Scan for the cell matching the given text and deliver its [x, y] coordinate at center. 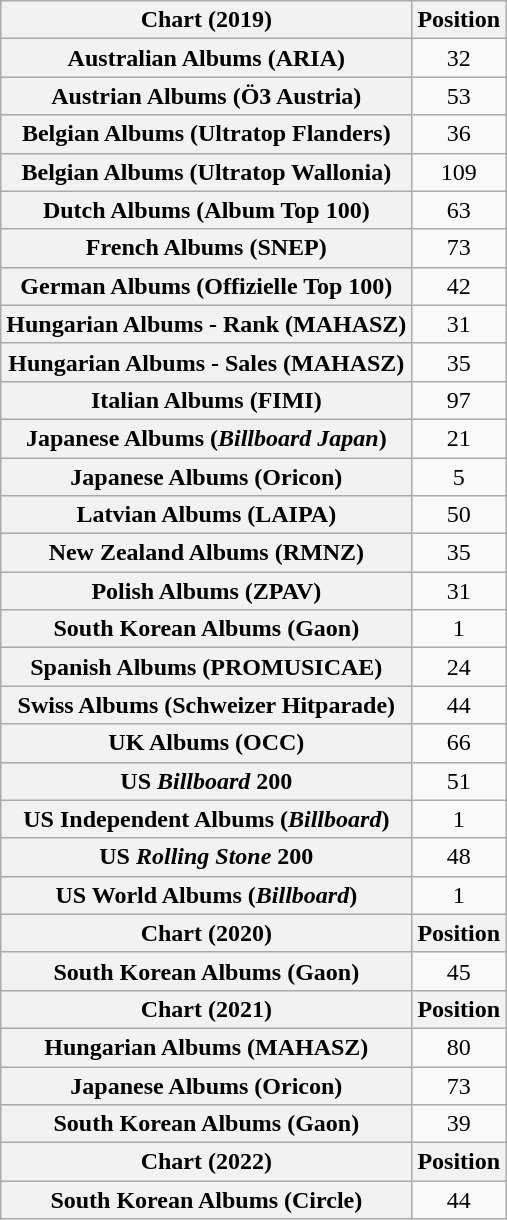
Polish Albums (ZPAV) [206, 591]
36 [459, 134]
Chart (2019) [206, 20]
80 [459, 1047]
51 [459, 781]
97 [459, 400]
Swiss Albums (Schweizer Hitparade) [206, 705]
109 [459, 172]
New Zealand Albums (RMNZ) [206, 553]
Chart (2021) [206, 1009]
32 [459, 58]
Hungarian Albums (MAHASZ) [206, 1047]
24 [459, 667]
Chart (2020) [206, 933]
South Korean Albums (Circle) [206, 1200]
Chart (2022) [206, 1162]
Hungarian Albums - Sales (MAHASZ) [206, 362]
French Albums (SNEP) [206, 248]
Dutch Albums (Album Top 100) [206, 210]
Italian Albums (FIMI) [206, 400]
US Rolling Stone 200 [206, 857]
Hungarian Albums - Rank (MAHASZ) [206, 324]
53 [459, 96]
Spanish Albums (PROMUSICAE) [206, 667]
21 [459, 438]
German Albums (Offizielle Top 100) [206, 286]
48 [459, 857]
63 [459, 210]
US Independent Albums (Billboard) [206, 819]
Austrian Albums (Ö3 Austria) [206, 96]
66 [459, 743]
42 [459, 286]
50 [459, 515]
UK Albums (OCC) [206, 743]
39 [459, 1124]
Japanese Albums (Billboard Japan) [206, 438]
5 [459, 477]
US World Albums (Billboard) [206, 895]
Latvian Albums (LAIPA) [206, 515]
45 [459, 971]
Belgian Albums (Ultratop Wallonia) [206, 172]
US Billboard 200 [206, 781]
Australian Albums (ARIA) [206, 58]
Belgian Albums (Ultratop Flanders) [206, 134]
